Provide the (X, Y) coordinate of the cell's center where the given text is located.  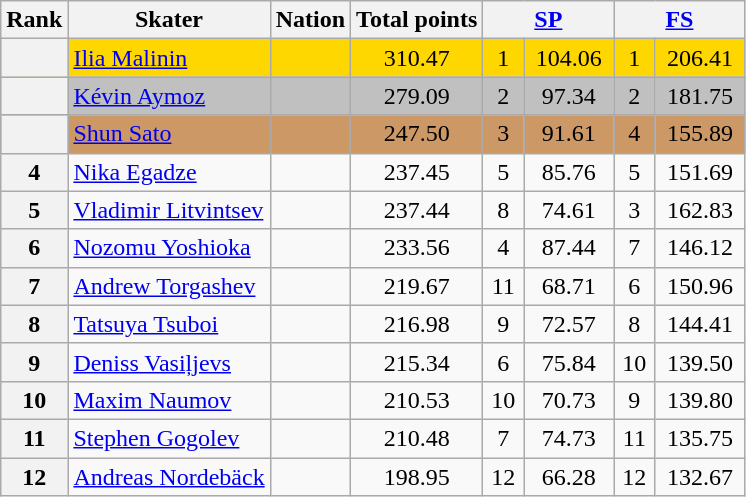
Andreas Nordebäck (169, 477)
206.41 (700, 58)
139.50 (700, 362)
210.53 (417, 400)
70.73 (569, 400)
Total points (417, 20)
Nika Egadze (169, 172)
219.67 (417, 286)
181.75 (700, 96)
68.71 (569, 286)
Ilia Malinin (169, 58)
237.44 (417, 210)
144.41 (700, 324)
151.69 (700, 172)
233.56 (417, 248)
97.34 (569, 96)
Stephen Gogolev (169, 438)
104.06 (569, 58)
215.34 (417, 362)
74.61 (569, 210)
216.98 (417, 324)
198.95 (417, 477)
87.44 (569, 248)
210.48 (417, 438)
66.28 (569, 477)
Tatsuya Tsuboi (169, 324)
Nozomu Yoshioka (169, 248)
310.47 (417, 58)
91.61 (569, 134)
155.89 (700, 134)
SP (548, 20)
279.09 (417, 96)
85.76 (569, 172)
Maxim Naumov (169, 400)
162.83 (700, 210)
FS (680, 20)
75.84 (569, 362)
Andrew Torgashev (169, 286)
Shun Sato (169, 134)
Nation (310, 20)
146.12 (700, 248)
150.96 (700, 286)
247.50 (417, 134)
237.45 (417, 172)
139.80 (700, 400)
74.73 (569, 438)
Rank (34, 20)
135.75 (700, 438)
Vladimir Litvintsev (169, 210)
132.67 (700, 477)
Deniss Vasiļjevs (169, 362)
Skater (169, 20)
72.57 (569, 324)
Kévin Aymoz (169, 96)
